From the cell containing the given text, extract its center point as [X, Y] coordinate. 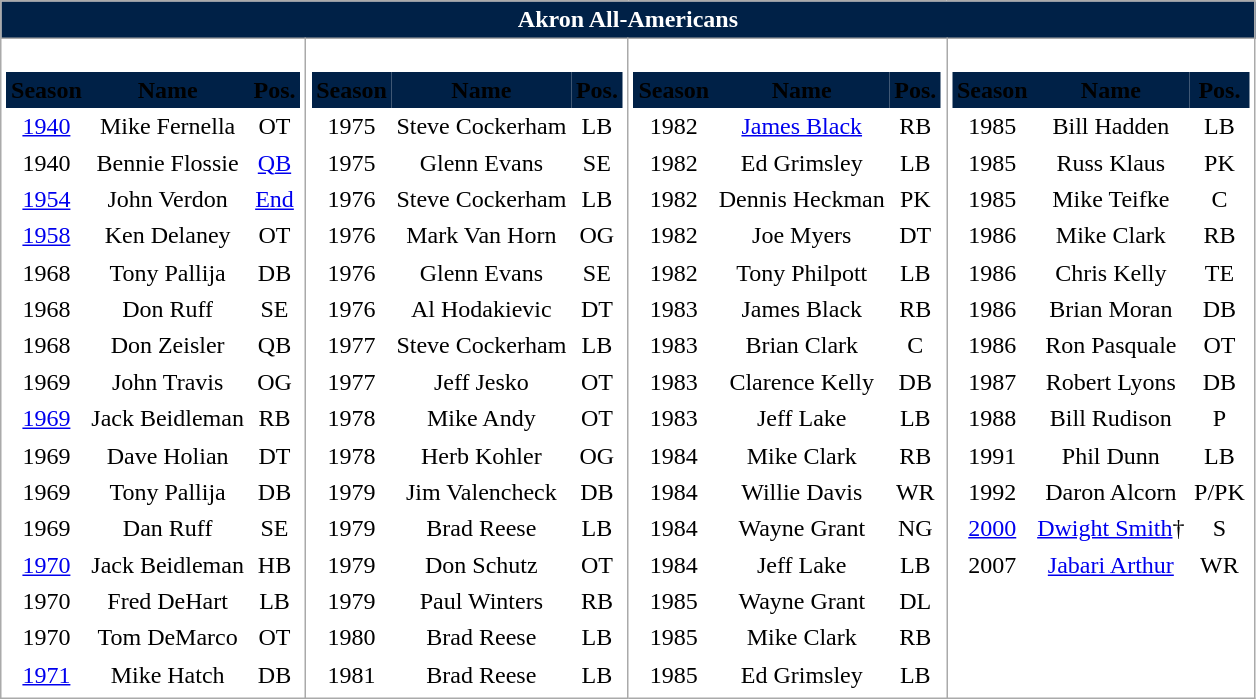
Herb Kohler [482, 456]
John Verdon [168, 200]
S [1219, 528]
Brian Moran [1110, 310]
Dave Holian [168, 456]
Jeff Jesko [482, 382]
P [1219, 418]
1988 [992, 418]
Clarence Kelly [802, 382]
Bennie Flossie [168, 162]
Fred DeHart [168, 602]
NG [916, 528]
Daron Alcorn [1110, 492]
Akron All-Americans [628, 20]
Mark Van Horn [482, 236]
Paul Winters [482, 602]
1980 [351, 638]
P/PK [1219, 492]
Willie Davis [802, 492]
HB [275, 566]
Dennis Heckman [802, 200]
2007 [992, 566]
Bill Hadden [1110, 126]
Ron Pasquale [1110, 346]
John Travis [168, 382]
1954 [46, 200]
Tony Philpott [802, 272]
Mike Andy [482, 418]
Don Zeisler [168, 346]
1991 [992, 456]
TE [1219, 272]
1958 [46, 236]
Mike Teifke [1110, 200]
Joe Myers [802, 236]
Mike Fernella [168, 126]
Phil Dunn [1110, 456]
1971 [46, 674]
Mike Hatch [168, 674]
1992 [992, 492]
2000 [992, 528]
Chris Kelly [1110, 272]
DL [916, 602]
1987 [992, 382]
Dan Ruff [168, 528]
Russ Klaus [1110, 162]
Don Schutz [482, 566]
Jim Valencheck [482, 492]
End [275, 200]
Brian Clark [802, 346]
Don Ruff [168, 310]
Jabari Arthur [1110, 566]
Dwight Smith† [1110, 528]
Tom DeMarco [168, 638]
Robert Lyons [1110, 382]
Al Hodakievic [482, 310]
1981 [351, 674]
Ken Delaney [168, 236]
Bill Rudison [1110, 418]
